Determine the [X, Y] coordinate at the center of the cell enclosing the given text.  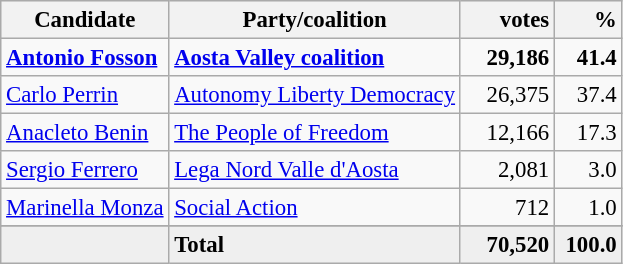
3.0 [588, 170]
Total [314, 245]
2,081 [507, 170]
12,166 [507, 133]
37.4 [588, 95]
Carlo Perrin [85, 95]
Antonio Fosson [85, 58]
Social Action [314, 208]
29,186 [507, 58]
Anacleto Benin [85, 133]
The People of Freedom [314, 133]
70,520 [507, 245]
1.0 [588, 208]
Candidate [85, 20]
100.0 [588, 245]
41.4 [588, 58]
712 [507, 208]
Party/coalition [314, 20]
Marinella Monza [85, 208]
% [588, 20]
Autonomy Liberty Democracy [314, 95]
26,375 [507, 95]
Sergio Ferrero [85, 170]
Aosta Valley coalition [314, 58]
Lega Nord Valle d'Aosta [314, 170]
17.3 [588, 133]
votes [507, 20]
